Identify which cell holds the provided text, then report its [X, Y] central coordinate. 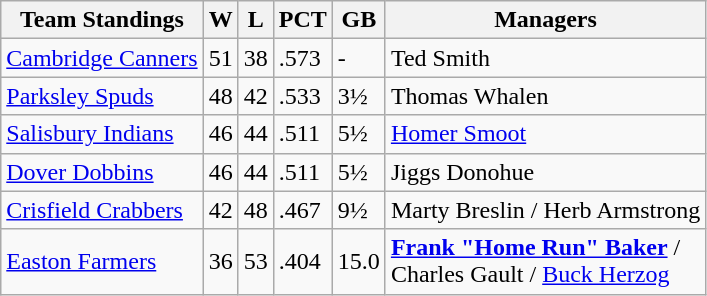
38 [256, 58]
Parksley Spuds [102, 96]
51 [220, 58]
Frank "Home Run" Baker / Charles Gault / Buck Herzog [545, 262]
9½ [358, 210]
Team Standings [102, 20]
Easton Farmers [102, 262]
GB [358, 20]
Crisfield Crabbers [102, 210]
Homer Smoot [545, 134]
Marty Breslin / Herb Armstrong [545, 210]
.467 [302, 210]
.573 [302, 58]
36 [220, 262]
15.0 [358, 262]
53 [256, 262]
Salisbury Indians [102, 134]
Thomas Whalen [545, 96]
Dover Dobbins [102, 172]
.404 [302, 262]
Managers [545, 20]
.533 [302, 96]
Ted Smith [545, 58]
PCT [302, 20]
Cambridge Canners [102, 58]
L [256, 20]
3½ [358, 96]
- [358, 58]
Jiggs Donohue [545, 172]
W [220, 20]
